Return [x, y] of the center of cell containing provided text 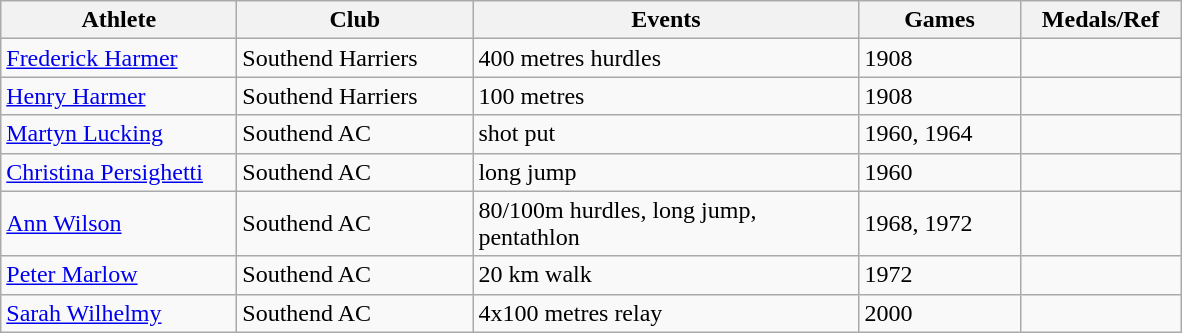
Club [355, 20]
100 metres [666, 96]
1968, 1972 [940, 224]
400 metres hurdles [666, 58]
Christina Persighetti [119, 172]
Martyn Lucking [119, 134]
20 km walk [666, 275]
Games [940, 20]
1972 [940, 275]
Athlete [119, 20]
1960 [940, 172]
4x100 metres relay [666, 313]
Henry Harmer [119, 96]
Medals/Ref [1100, 20]
Ann Wilson [119, 224]
shot put [666, 134]
Events [666, 20]
Sarah Wilhelmy [119, 313]
Peter Marlow [119, 275]
2000 [940, 313]
1960, 1964 [940, 134]
long jump [666, 172]
Frederick Harmer [119, 58]
80/100m hurdles, long jump, pentathlon [666, 224]
